Locate the cell with the specified text and output its [X, Y] center coordinate. 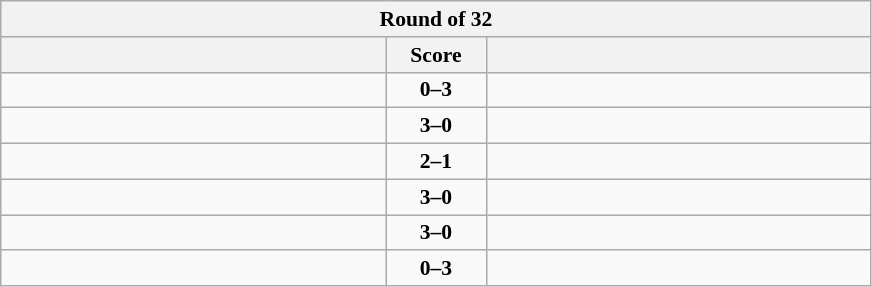
Score [436, 55]
Round of 32 [436, 19]
2–1 [436, 162]
